Search for the cell housing the specified text and yield its [x, y] center coordinate. 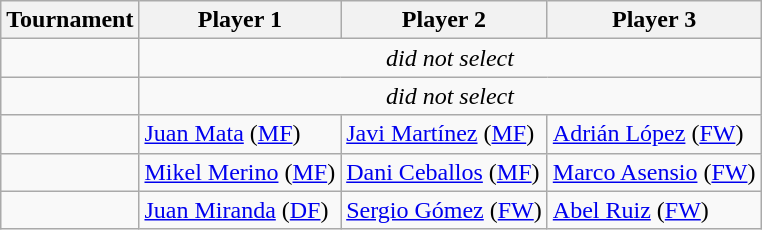
Marco Asensio (FW) [654, 172]
Player 3 [654, 20]
Javi Martínez (MF) [444, 134]
Mikel Merino (MF) [240, 172]
Adrián López (FW) [654, 134]
Tournament [70, 20]
Juan Mata (MF) [240, 134]
Abel Ruiz (FW) [654, 210]
Juan Miranda (DF) [240, 210]
Dani Ceballos (MF) [444, 172]
Sergio Gómez (FW) [444, 210]
Player 2 [444, 20]
Player 1 [240, 20]
